Provide the (X, Y) coordinate of the cell's center where the given text is located.  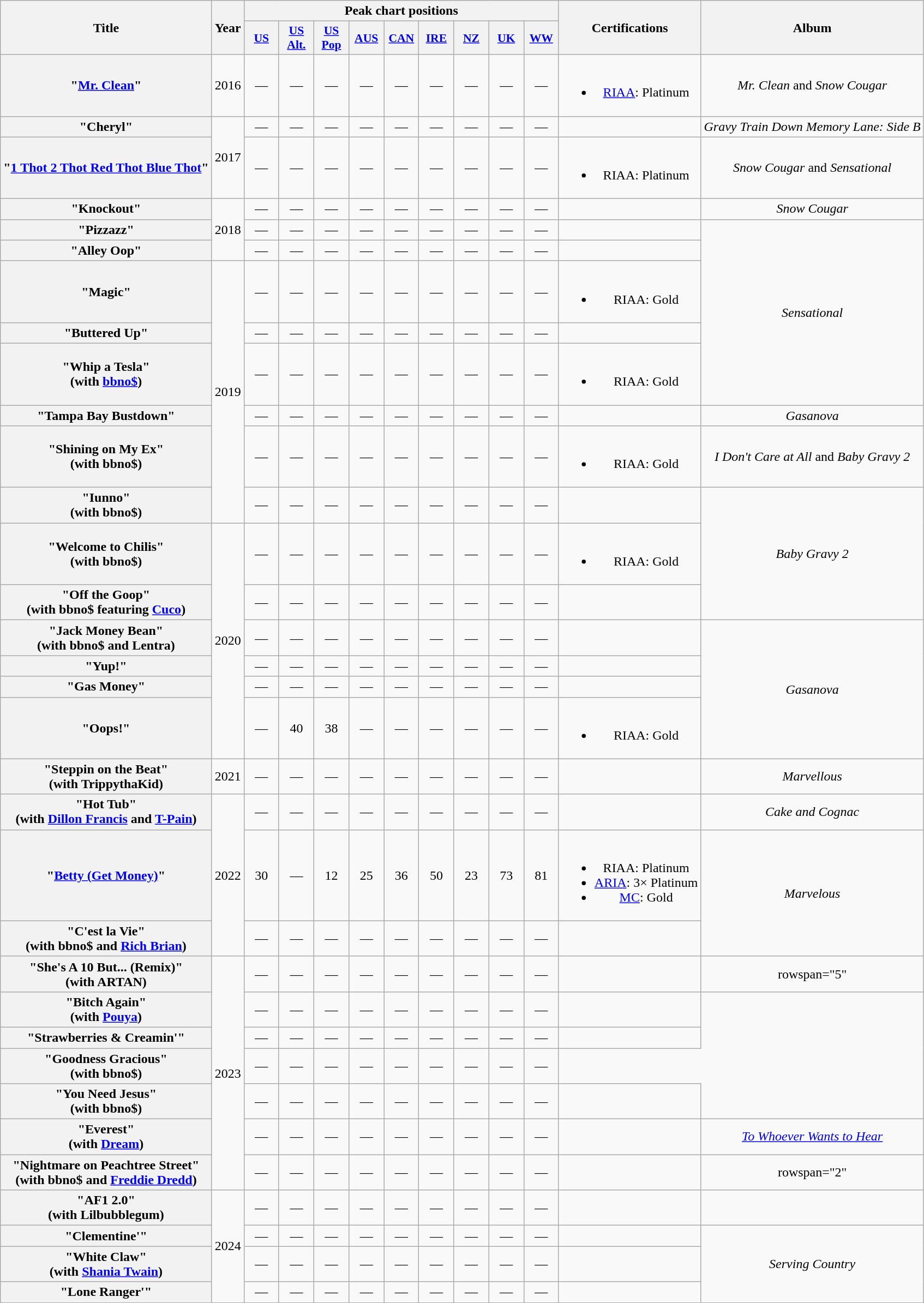
"She's A 10 But... (Remix)"(with ARTAN) (106, 974)
"Cheryl" (106, 127)
Baby Gravy 2 (812, 554)
"Lone Ranger'" (106, 1292)
CAN (401, 38)
"1 Thot 2 Thot Red Thot Blue Thot" (106, 168)
"Nightmare on Peachtree Street"(with bbno$ and Freddie Dredd) (106, 1173)
RIAA: PlatinumARIA: 3× PlatinumMC: Gold (629, 875)
"White Claw"(with Shania Twain) (106, 1264)
"Oops!" (106, 728)
"Everest"(with Dream) (106, 1137)
Gravy Train Down Memory Lane: Side B (812, 127)
Year (228, 27)
Snow Cougar (812, 209)
Certifications (629, 27)
"Steppin on the Beat"(with TrippythaKid) (106, 777)
23 (471, 875)
Sensational (812, 312)
2023 (228, 1073)
UK (506, 38)
Snow Cougar and Sensational (812, 168)
"You Need Jesus"(with bbno$) (106, 1102)
rowspan="2" (812, 1173)
Marvellous (812, 777)
"Jack Money Bean"(with bbno$ and Lentra) (106, 638)
"Iunno"(with bbno$) (106, 505)
2022 (228, 875)
Title (106, 27)
"Strawberries & Creamin'" (106, 1037)
US (261, 38)
Peak chart positions (401, 11)
2021 (228, 777)
12 (331, 875)
"Whip a Tesla"(with bbno$) (106, 374)
36 (401, 875)
AUS (367, 38)
"Pizzazz" (106, 230)
NZ (471, 38)
"Shining on My Ex"(with bbno$) (106, 457)
2018 (228, 230)
"Welcome to Chilis"(with bbno$) (106, 554)
73 (506, 875)
Cake and Cognac (812, 812)
"Hot Tub"(with Dillon Francis and T-Pain) (106, 812)
"Knockout" (106, 209)
WW (541, 38)
50 (436, 875)
2019 (228, 392)
40 (296, 728)
"Bitch Again"(with Pouya) (106, 1009)
30 (261, 875)
US Pop (331, 38)
2024 (228, 1246)
Mr. Clean and Snow Cougar (812, 85)
25 (367, 875)
"Mr. Clean" (106, 85)
IRE (436, 38)
2016 (228, 85)
38 (331, 728)
"Magic" (106, 291)
2017 (228, 157)
"Goodness Gracious"(with bbno$) (106, 1066)
"Off the Goop"(with bbno$ featuring Cuco) (106, 602)
"AF1 2.0"(with Lilbubblegum) (106, 1208)
"Yup!" (106, 666)
"Clementine'" (106, 1236)
Marvelous (812, 893)
Serving Country (812, 1264)
"Betty (Get Money)" (106, 875)
US Alt. (296, 38)
"Gas Money" (106, 687)
"Buttered Up" (106, 333)
"Alley Oop" (106, 250)
2020 (228, 641)
"C'est la Vie"(with bbno$ and Rich Brian) (106, 938)
81 (541, 875)
Album (812, 27)
To Whoever Wants to Hear (812, 1137)
"Tampa Bay Bustdown" (106, 415)
rowspan="5" (812, 974)
I Don't Care at All and Baby Gravy 2 (812, 457)
